Determine the [X, Y] coordinate at the center of the cell enclosing the given text.  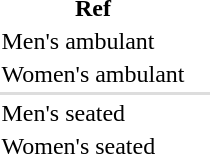
Men's ambulant [93, 41]
Men's seated [93, 113]
Women's ambulant [93, 74]
